Find where the given text appears and provide that cell's center as (X, Y) coordinate. 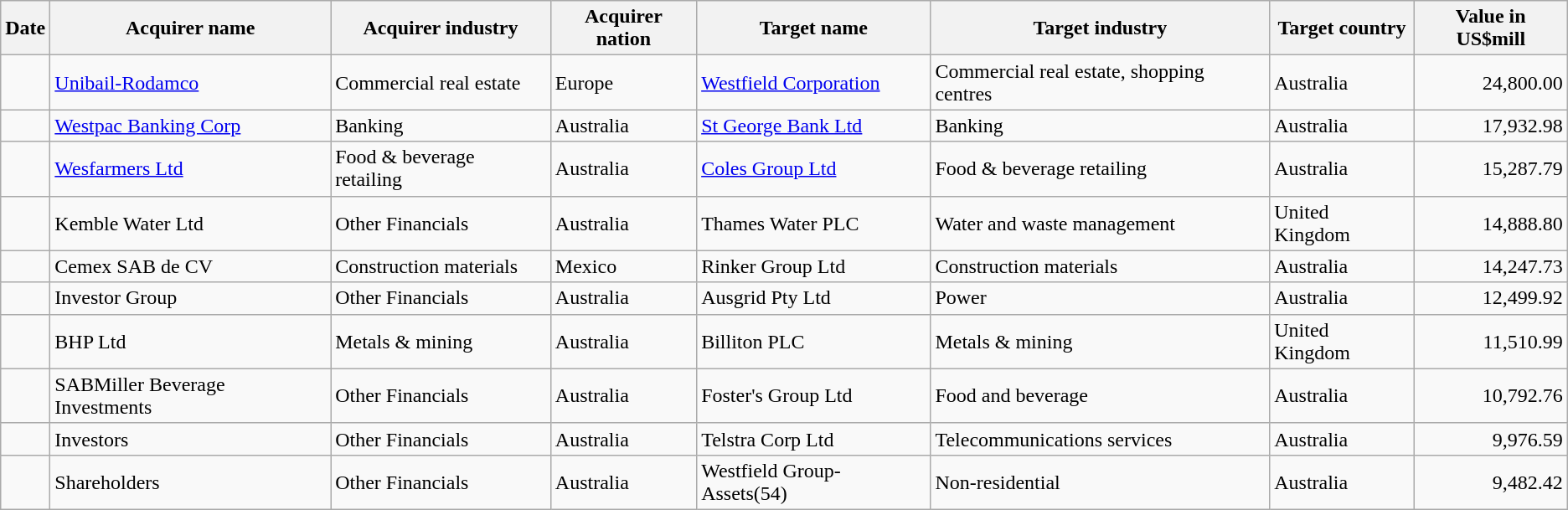
Telecommunications services (1101, 439)
Investor Group (191, 298)
St George Bank Ltd (814, 126)
Target name (814, 28)
Billiton PLC (814, 342)
Commercial real estate, shopping centres (1101, 82)
Water and waste management (1101, 223)
Investors (191, 439)
Europe (623, 82)
15,287.79 (1491, 169)
Acquirer name (191, 28)
Rinker Group Ltd (814, 266)
Acquirer nation (623, 28)
17,932.98 (1491, 126)
11,510.99 (1491, 342)
9,482.42 (1491, 482)
Food and beverage (1101, 395)
Kemble Water Ltd (191, 223)
Value in US$mill (1491, 28)
10,792.76 (1491, 395)
Westpac Banking Corp (191, 126)
Date (25, 28)
12,499.92 (1491, 298)
BHP Ltd (191, 342)
Cemex SAB de CV (191, 266)
Mexico (623, 266)
Acquirer industry (441, 28)
Foster's Group Ltd (814, 395)
Thames Water PLC (814, 223)
Westfield Corporation (814, 82)
Wesfarmers Ltd (191, 169)
Non-residential (1101, 482)
14,247.73 (1491, 266)
Westfield Group-Assets(54) (814, 482)
9,976.59 (1491, 439)
14,888.80 (1491, 223)
Ausgrid Pty Ltd (814, 298)
Commercial real estate (441, 82)
Shareholders (191, 482)
Target industry (1101, 28)
Unibail-Rodamco (191, 82)
Coles Group Ltd (814, 169)
Telstra Corp Ltd (814, 439)
24,800.00 (1491, 82)
Target country (1342, 28)
SABMiller Beverage Investments (191, 395)
Power (1101, 298)
